Scan for the cell matching the given text and deliver its [X, Y] coordinate at center. 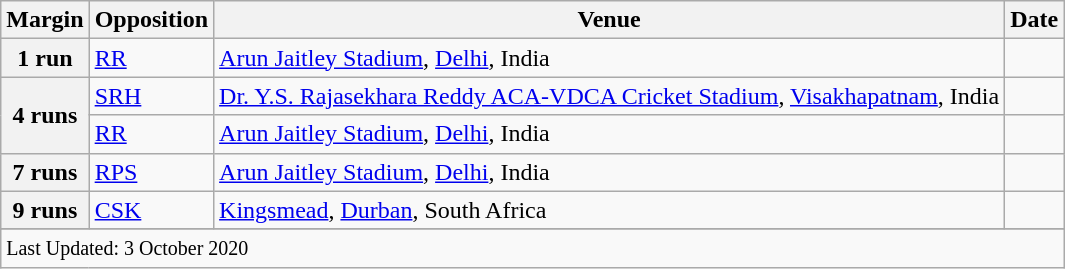
Margin [45, 20]
7 runs [45, 172]
Kingsmead, Durban, South Africa [610, 210]
RPS [151, 172]
Venue [610, 20]
1 run [45, 58]
SRH [151, 96]
CSK [151, 210]
Opposition [151, 20]
4 runs [45, 115]
9 runs [45, 210]
Dr. Y.S. Rajasekhara Reddy ACA-VDCA Cricket Stadium, Visakhapatnam, India [610, 96]
Last Updated: 3 October 2020 [532, 248]
Date [1034, 20]
